Return the (x, y) coordinate for the center point of the cell that contains the specified text.  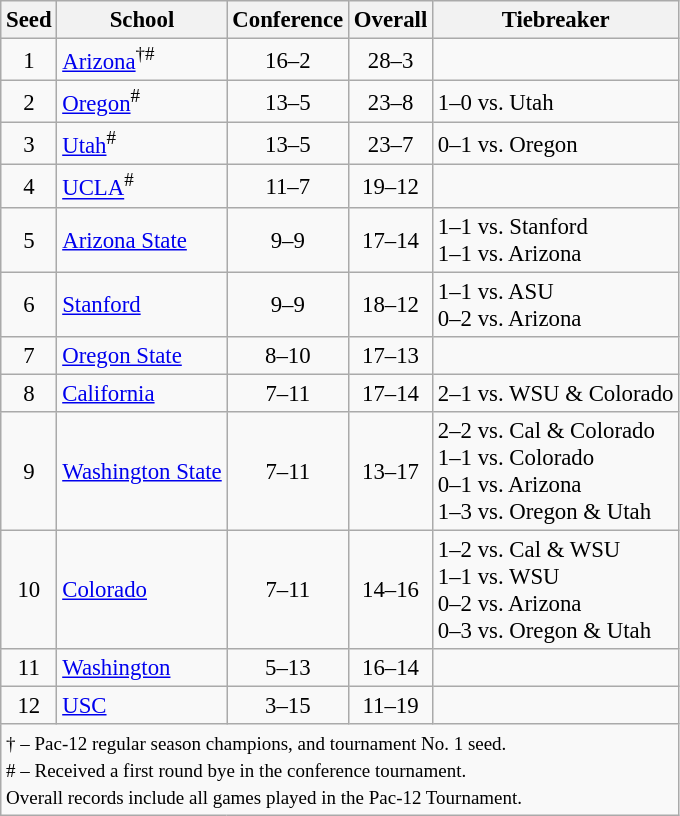
23–8 (391, 102)
12 (29, 705)
23–7 (391, 144)
1–1 vs. Stanford 1–1 vs. Arizona (556, 240)
5 (29, 240)
Seed (29, 20)
Stanford (142, 304)
Arizona†# (142, 60)
11–7 (288, 186)
Oregon# (142, 102)
8–10 (288, 355)
Colorado (142, 590)
USC (142, 705)
2–2 vs. Cal & Colorado 1–1 vs. Colorado 0–1 vs. Arizona 1–3 vs. Oregon & Utah (556, 472)
11 (29, 668)
Washington State (142, 472)
13–17 (391, 472)
6 (29, 304)
School (142, 20)
UCLA# (142, 186)
Tiebreaker (556, 20)
Utah# (142, 144)
2 (29, 102)
18–12 (391, 304)
28–3 (391, 60)
17–13 (391, 355)
1 (29, 60)
1–1 vs. ASU 0–2 vs. Arizona (556, 304)
0–1 vs. Oregon (556, 144)
California (142, 393)
5–13 (288, 668)
8 (29, 393)
Arizona State (142, 240)
1–2 vs. Cal & WSU 1–1 vs. WSU 0–2 vs. Arizona 0–3 vs. Oregon & Utah (556, 590)
9 (29, 472)
3–15 (288, 705)
Washington (142, 668)
2–1 vs. WSU & Colorado (556, 393)
16–14 (391, 668)
Conference (288, 20)
Oregon State (142, 355)
10 (29, 590)
11–19 (391, 705)
14–16 (391, 590)
16–2 (288, 60)
19–12 (391, 186)
Overall (391, 20)
4 (29, 186)
1–0 vs. Utah (556, 102)
7 (29, 355)
3 (29, 144)
